Provide the [x, y] coordinate of the cell's center where the given text is located.  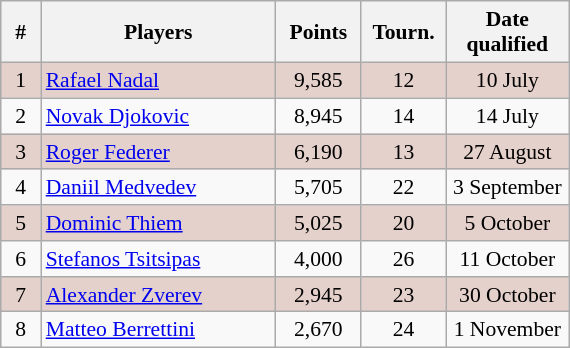
20 [404, 223]
# [21, 32]
2 [21, 116]
8 [21, 330]
1 November [508, 330]
23 [404, 294]
12 [404, 80]
2,670 [318, 330]
1 [21, 80]
3 [21, 152]
6,190 [318, 152]
24 [404, 330]
Stefanos Tsitsipas [158, 259]
Roger Federer [158, 152]
9,585 [318, 80]
13 [404, 152]
Date qualified [508, 32]
Dominic Thiem [158, 223]
22 [404, 187]
6 [21, 259]
30 October [508, 294]
Matteo Berrettini [158, 330]
Novak Djokovic [158, 116]
2,945 [318, 294]
Tourn. [404, 32]
4 [21, 187]
3 September [508, 187]
Alexander Zverev [158, 294]
Rafael Nadal [158, 80]
5 [21, 223]
5,705 [318, 187]
11 October [508, 259]
8,945 [318, 116]
10 July [508, 80]
27 August [508, 152]
5,025 [318, 223]
Points [318, 32]
5 October [508, 223]
4,000 [318, 259]
Daniil Medvedev [158, 187]
14 July [508, 116]
Players [158, 32]
26 [404, 259]
7 [21, 294]
14 [404, 116]
